Return the (X, Y) coordinate for the center point of the cell that contains the specified text.  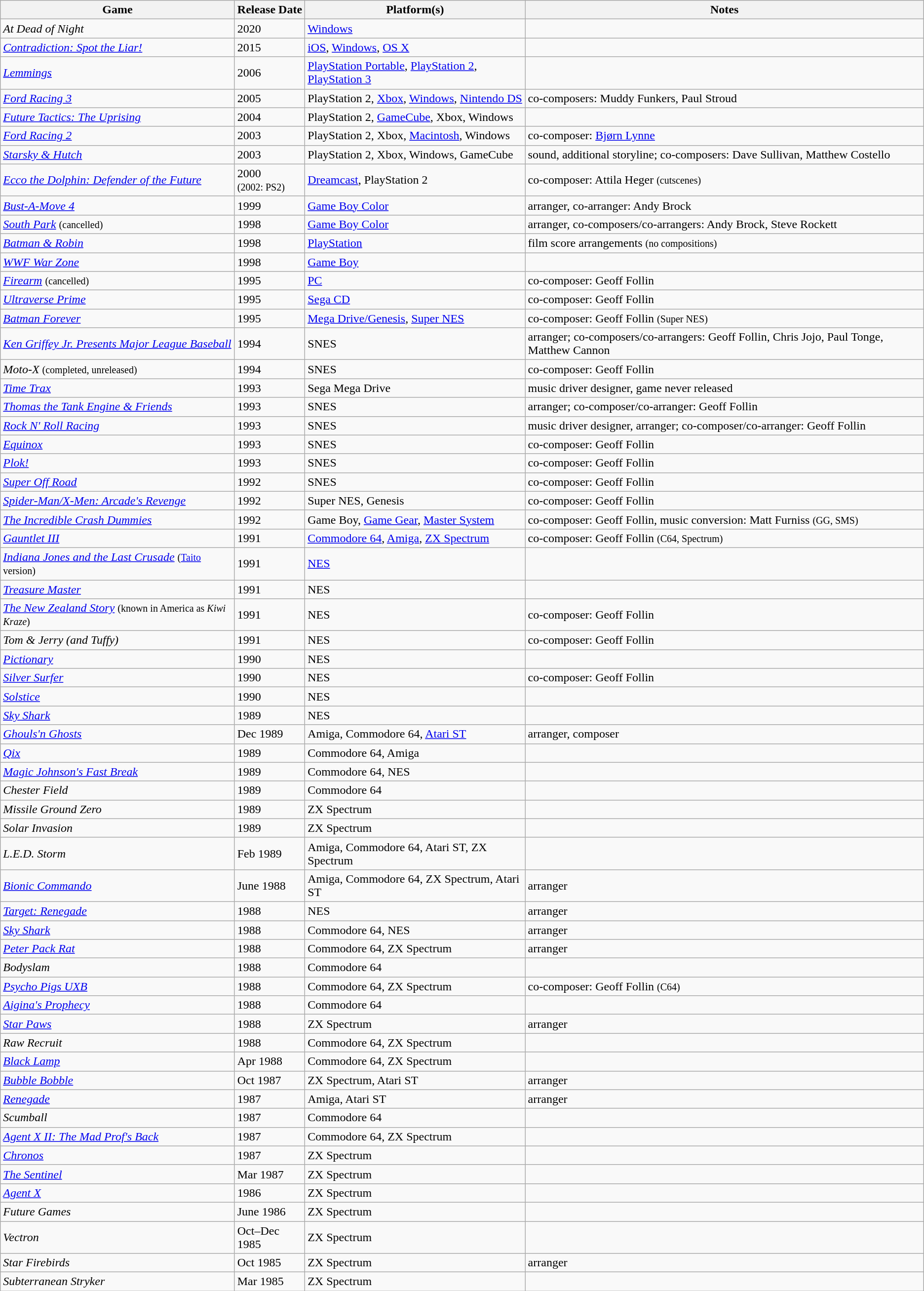
Batman & Robin (117, 243)
Solar Invasion (117, 828)
Future Tactics: The Uprising (117, 117)
Bionic Commando (117, 886)
WWF War Zone (117, 262)
Future Games (117, 1212)
Firearm (cancelled) (117, 281)
Gauntlet III (117, 538)
Game Boy (415, 262)
Bodyslam (117, 968)
2000(2002: PS2) (269, 180)
Release Date (269, 10)
Target: Renegade (117, 911)
Chronos (117, 1155)
June 1988 (269, 886)
Mega Drive/Genesis, Super NES (415, 318)
Oct–Dec 1985 (269, 1237)
Batman Forever (117, 318)
Ghouls'n Ghosts (117, 734)
Star Paws (117, 1024)
iOS, Windows, OS X (415, 47)
Chester Field (117, 790)
PlayStation Portable, PlayStation 2, PlayStation 3 (415, 73)
Super Off Road (117, 482)
Mar 1987 (269, 1174)
The Sentinel (117, 1174)
Scumball (117, 1118)
Amiga, Commodore 64, Atari ST (415, 734)
co-composer: Geoff Follin (C64) (725, 986)
arranger; co-composer/co-arranger: Geoff Follin (725, 407)
2005 (269, 98)
co-composer: Geoff Follin, music conversion: Matt Furniss (GG, SMS) (725, 519)
arranger, composer (725, 734)
Oct 1985 (269, 1263)
PlayStation 2, GameCube, Xbox, Windows (415, 117)
Bust-A-Move 4 (117, 205)
Star Firebirds (117, 1263)
Pictionary (117, 659)
Feb 1989 (269, 853)
PlayStation 2, Xbox, Windows, Nintendo DS (415, 98)
South Park (cancelled) (117, 224)
1999 (269, 205)
music driver designer, arranger; co-composer/co-arranger: Geoff Follin (725, 426)
2004 (269, 117)
Sega Mega Drive (415, 388)
music driver designer, game never released (725, 388)
Rock N' Roll Racing (117, 426)
L.E.D. Storm (117, 853)
Notes (725, 10)
Dreamcast, PlayStation 2 (415, 180)
PlayStation (415, 243)
arranger, co-arranger: Andy Brock (725, 205)
co-composers: Muddy Funkers, Paul Stroud (725, 98)
Windows (415, 29)
Amiga, Commodore 64, ZX Spectrum, Atari ST (415, 886)
Commodore 64, Amiga (415, 753)
Peter Pack Rat (117, 949)
arranger, co-composers/co-arrangers: Andy Brock, Steve Rockett (725, 224)
Raw Recruit (117, 1043)
Ken Griffey Jr. Presents Major League Baseball (117, 344)
Black Lamp (117, 1061)
Ford Racing 2 (117, 136)
Contradiction: Spot the Liar! (117, 47)
1986 (269, 1193)
co-composer: Attila Heger (cutscenes) (725, 180)
Indiana Jones and the Last Crusade (Taito version) (117, 564)
Mar 1985 (269, 1282)
Game Boy, Game Gear, Master System (415, 519)
Sega CD (415, 300)
Super NES, Genesis (415, 501)
Thomas the Tank Engine & Friends (117, 407)
Vectron (117, 1237)
Amiga, Atari ST (415, 1099)
2006 (269, 73)
arranger; co-composers/co-arrangers: Geoff Follin, Chris Jojo, Paul Tonge, Matthew Cannon (725, 344)
Silver Surfer (117, 678)
Magic Johnson's Fast Break (117, 772)
Apr 1988 (269, 1061)
Aigina's Prophecy (117, 1005)
Missile Ground Zero (117, 809)
PlayStation 2, Xbox, Macintosh, Windows (415, 136)
2015 (269, 47)
Solstice (117, 697)
June 1986 (269, 1212)
Agent X (117, 1193)
Ecco the Dolphin: Defender of the Future (117, 180)
ZX Spectrum, Atari ST (415, 1080)
Time Trax (117, 388)
2020 (269, 29)
Game (117, 10)
Bubble Bobble (117, 1080)
Dec 1989 (269, 734)
Commodore 64, Amiga, ZX Spectrum (415, 538)
Tom & Jerry (and Tuffy) (117, 640)
Spider-Man/X-Men: Arcade's Revenge (117, 501)
Qix (117, 753)
Subterranean Stryker (117, 1282)
co-composer: Geoff Follin (C64, Spectrum) (725, 538)
Platform(s) (415, 10)
The Incredible Crash Dummies (117, 519)
Moto-X (completed, unreleased) (117, 369)
sound, additional storyline; co-composers: Dave Sullivan, Matthew Costello (725, 155)
PC (415, 281)
Equinox (117, 444)
Renegade (117, 1099)
Agent X II: The Mad Prof's Back (117, 1136)
The New Zealand Story (known in America as Kiwi Kraze) (117, 615)
Oct 1987 (269, 1080)
Ford Racing 3 (117, 98)
Lemmings (117, 73)
Psycho Pigs UXB (117, 986)
Ultraverse Prime (117, 300)
Amiga, Commodore 64, Atari ST, ZX Spectrum (415, 853)
co-composer: Geoff Follin (Super NES) (725, 318)
At Dead of Night (117, 29)
film score arrangements (no compositions) (725, 243)
Starsky & Hutch (117, 155)
Plok! (117, 463)
Treasure Master (117, 589)
PlayStation 2, Xbox, Windows, GameCube (415, 155)
co-composer: Bjørn Lynne (725, 136)
